Return [x, y] of the center of cell containing provided text 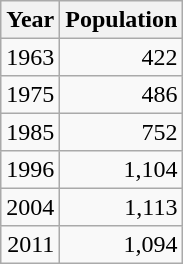
486 [122, 94]
1,104 [122, 170]
1,113 [122, 206]
1,094 [122, 244]
752 [122, 132]
422 [122, 56]
Population [122, 20]
2011 [30, 244]
1963 [30, 56]
1996 [30, 170]
2004 [30, 206]
1985 [30, 132]
1975 [30, 94]
Year [30, 20]
